Pinpoint the cell where the given text exists, returning its (x, y) midpoint coordinate. 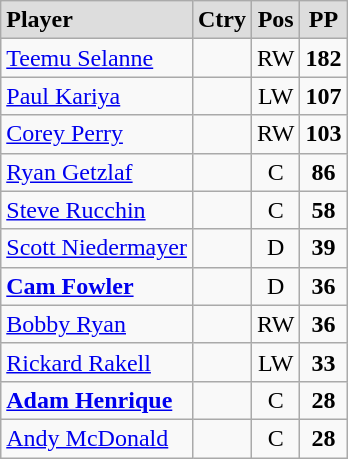
Paul Kariya (97, 96)
PP (324, 20)
Teemu Selanne (97, 58)
Ryan Getzlaf (97, 172)
Andy McDonald (97, 438)
103 (324, 134)
Steve Rucchin (97, 210)
Rickard Rakell (97, 362)
33 (324, 362)
182 (324, 58)
Pos (275, 20)
86 (324, 172)
Adam Henrique (97, 400)
Player (97, 20)
Ctry (222, 20)
Scott Niedermayer (97, 248)
Cam Fowler (97, 286)
58 (324, 210)
Bobby Ryan (97, 324)
Corey Perry (97, 134)
39 (324, 248)
107 (324, 96)
